Return the (x, y) coordinate for the center point of the cell that contains the specified text.  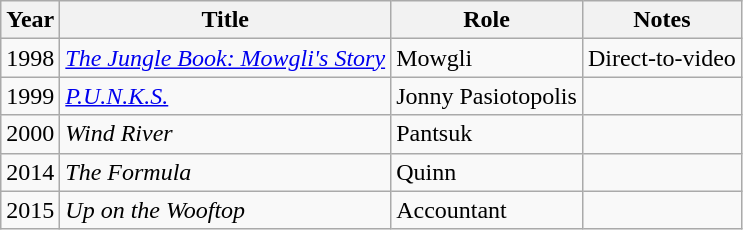
The Formula (226, 172)
Pantsuk (487, 134)
Jonny Pasiotopolis (487, 96)
1998 (30, 58)
Role (487, 20)
2000 (30, 134)
Title (226, 20)
Year (30, 20)
The Jungle Book: Mowgli's Story (226, 58)
Mowgli (487, 58)
Up on the Wooftop (226, 210)
Accountant (487, 210)
P.U.N.K.S. (226, 96)
Direct-to-video (662, 58)
Wind River (226, 134)
1999 (30, 96)
2014 (30, 172)
Quinn (487, 172)
2015 (30, 210)
Notes (662, 20)
